Capture the cell that displays the provided text and extract its (X, Y) central coordinate. 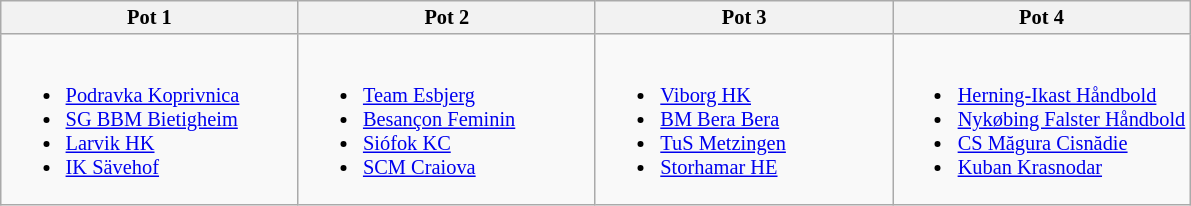
Podravka Koprivnica SG BBM Bietigheim Larvik HK IK Sävehof (150, 119)
Pot 4 (1042, 17)
Viborg HK BM Bera Bera TuS Metzingen Storhamar HE (744, 119)
Pot 2 (446, 17)
Team Esbjerg Besançon Feminin Siófok KC SCM Craiova (446, 119)
Herning-Ikast Håndbold Nykøbing Falster Håndbold CS Măgura Cisnădie Kuban Krasnodar (1042, 119)
Pot 1 (150, 17)
Pot 3 (744, 17)
